Return the [x, y] coordinate for the center point of the cell that contains the specified text.  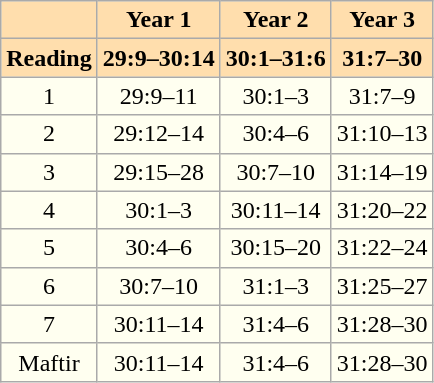
30:15–20 [276, 248]
30:1–31:6 [276, 58]
31:10–13 [382, 134]
29:9–30:14 [158, 58]
5 [49, 248]
2 [49, 134]
31:14–19 [382, 172]
Year 3 [382, 20]
Year 2 [276, 20]
31:22–24 [382, 248]
Maftir [49, 362]
3 [49, 172]
Year 1 [158, 20]
6 [49, 286]
29:9–11 [158, 96]
4 [49, 210]
31:7–30 [382, 58]
29:15–28 [158, 172]
31:20–22 [382, 210]
7 [49, 324]
1 [49, 96]
31:25–27 [382, 286]
Reading [49, 58]
31:7–9 [382, 96]
29:12–14 [158, 134]
31:1–3 [276, 286]
